Determine the [x, y] coordinate at the center of the cell enclosing the given text.  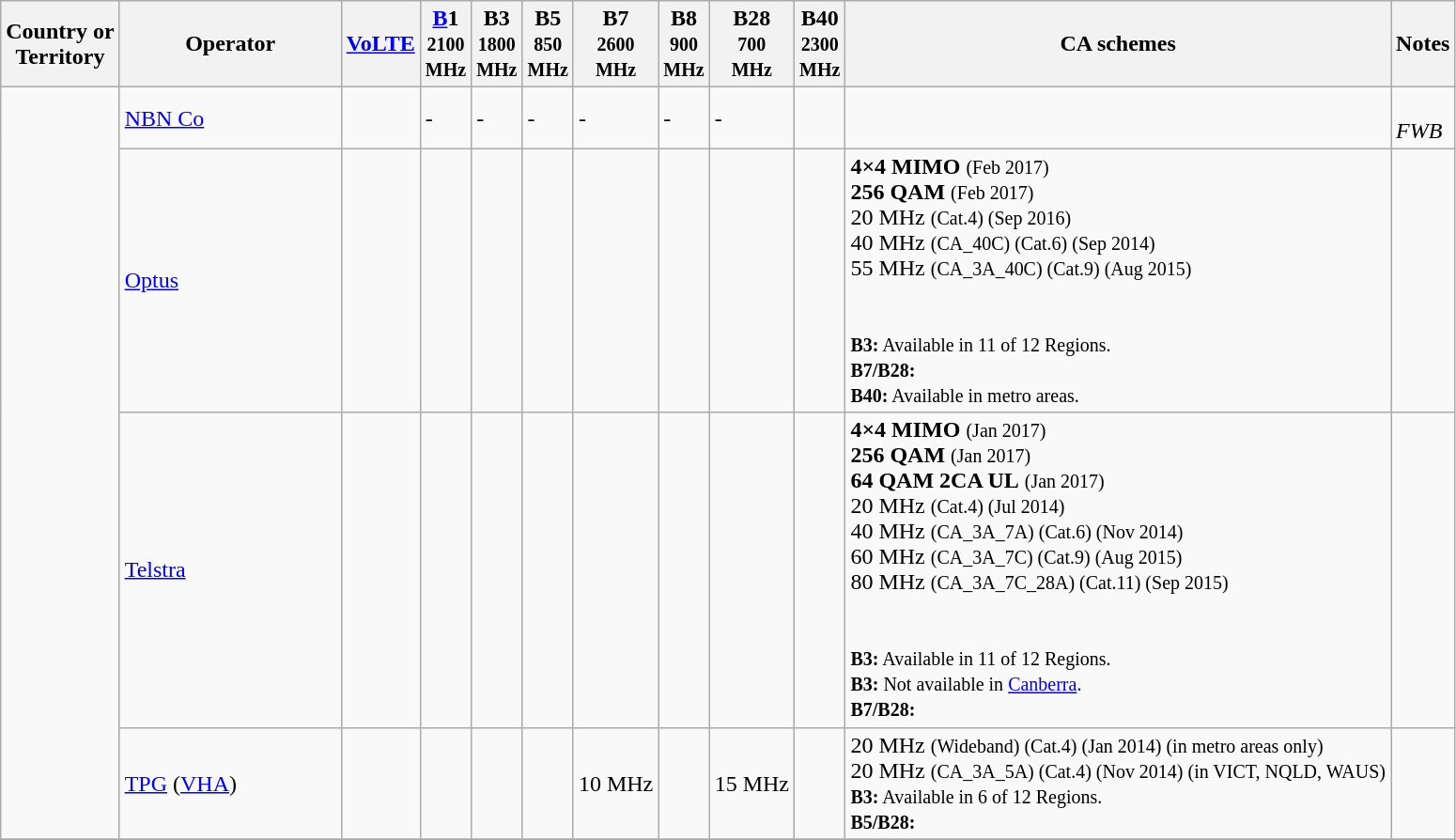
NBN Co [230, 118]
B72600MHz [615, 44]
Country orTerritory [60, 44]
B28700MHz [751, 44]
15 MHz [751, 784]
FWB [1423, 118]
Telstra [230, 569]
Optus [230, 280]
B31800MHz [497, 44]
B8900MHz [684, 44]
Operator [230, 44]
B12100MHz [445, 44]
CA schemes [1118, 44]
10 MHz [615, 784]
TPG (VHA) [230, 784]
Notes [1423, 44]
B5850MHz [548, 44]
B402300MHz [820, 44]
VoLTE [380, 44]
